Return the [X, Y] coordinate for the center point of the cell that contains the specified text.  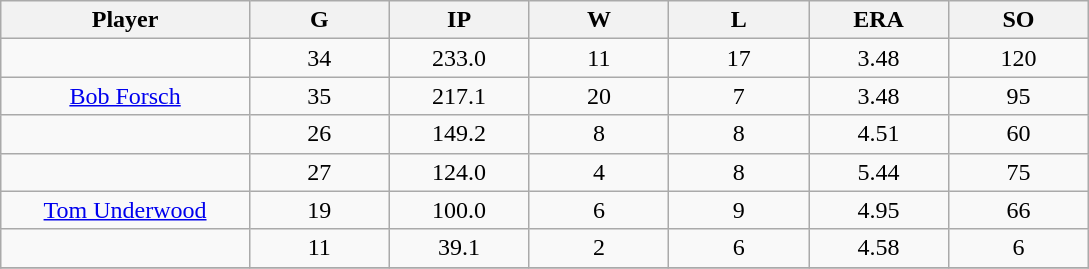
W [599, 20]
27 [319, 172]
35 [319, 96]
20 [599, 96]
4.58 [879, 248]
2 [599, 248]
SO [1018, 20]
Player [126, 20]
120 [1018, 58]
L [739, 20]
26 [319, 134]
4 [599, 172]
7 [739, 96]
G [319, 20]
39.1 [459, 248]
149.2 [459, 134]
4.95 [879, 210]
95 [1018, 96]
217.1 [459, 96]
Bob Forsch [126, 96]
75 [1018, 172]
60 [1018, 134]
9 [739, 210]
19 [319, 210]
IP [459, 20]
124.0 [459, 172]
34 [319, 58]
ERA [879, 20]
4.51 [879, 134]
100.0 [459, 210]
5.44 [879, 172]
233.0 [459, 58]
17 [739, 58]
Tom Underwood [126, 210]
66 [1018, 210]
